Extract the (x, y) coordinate from the center of the cell holding the provided text.  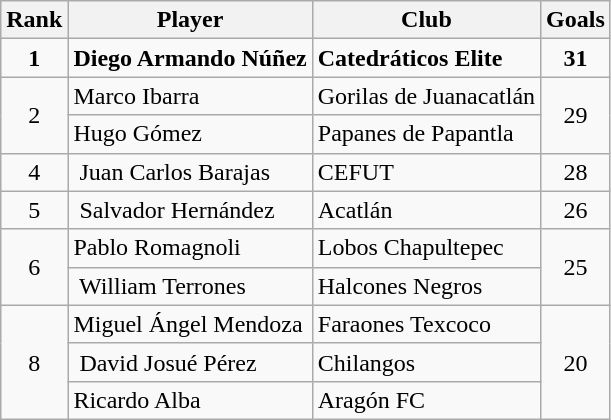
20 (576, 362)
Chilangos (426, 362)
Faraones Texcoco (426, 324)
Papanes de Papantla (426, 134)
2 (34, 115)
29 (576, 115)
26 (576, 210)
Miguel Ángel Mendoza (190, 324)
Juan Carlos Barajas (190, 172)
5 (34, 210)
Gorilas de Juanacatlán (426, 96)
6 (34, 267)
Catedráticos Elite (426, 58)
Goals (576, 20)
Acatlán (426, 210)
David Josué Pérez (190, 362)
Hugo Gómez (190, 134)
CEFUT (426, 172)
8 (34, 362)
Club (426, 20)
Aragón FC (426, 400)
28 (576, 172)
Lobos Chapultepec (426, 248)
Diego Armando Núñez (190, 58)
31 (576, 58)
Pablo Romagnoli (190, 248)
1 (34, 58)
Player (190, 20)
4 (34, 172)
William Terrones (190, 286)
Ricardo Alba (190, 400)
Marco Ibarra (190, 96)
Salvador Hernández (190, 210)
25 (576, 267)
Rank (34, 20)
Halcones Negros (426, 286)
